Identify which cell holds the provided text, then report its (x, y) central coordinate. 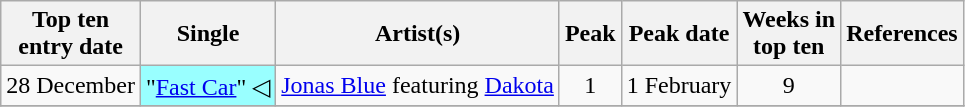
28 December (71, 86)
Top tenentry date (71, 34)
"Fast Car" ◁ (208, 86)
Artist(s) (418, 34)
1 (590, 86)
Peak (590, 34)
Single (208, 34)
9 (789, 86)
1 February (679, 86)
Jonas Blue featuring Dakota (418, 86)
Peak date (679, 34)
Weeks intop ten (789, 34)
References (902, 34)
